From the cell containing the given text, extract its center point as (X, Y) coordinate. 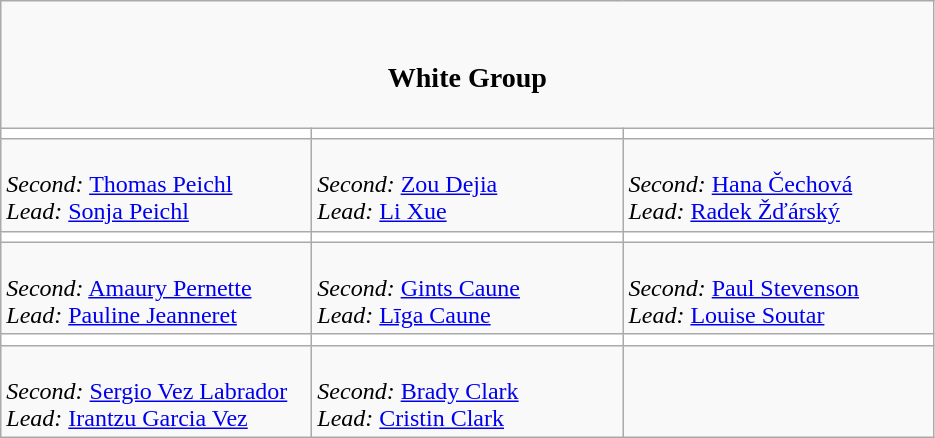
Second: Gints Caune Lead: Līga Caune (468, 288)
Second: Sergio Vez Labrador Lead: Irantzu Garcia Vez (156, 391)
Second: Hana Čechová Lead: Radek Žďárský (778, 185)
Second: Zou Dejia Lead: Li Xue (468, 185)
Second: Brady Clark Lead: Cristin Clark (468, 391)
Second: Paul Stevenson Lead: Louise Soutar (778, 288)
Second: Amaury Pernette Lead: Pauline Jeanneret (156, 288)
Second: Thomas Peichl Lead: Sonja Peichl (156, 185)
White Group (468, 64)
